Capture the cell that displays the provided text and extract its [X, Y] central coordinate. 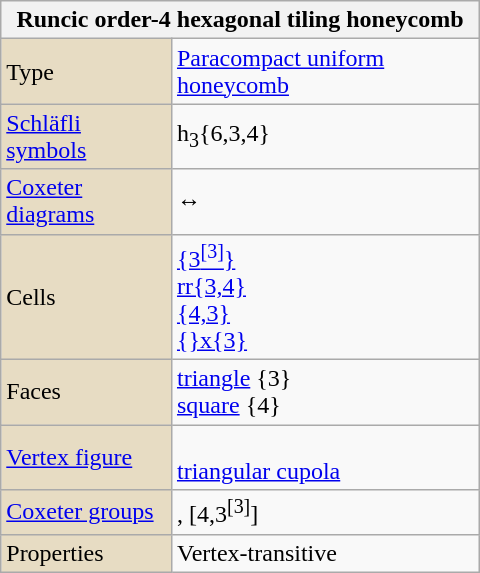
Coxeter diagrams [86, 202]
Faces [86, 392]
Coxeter groups [86, 512]
triangular cupola [325, 458]
, [4,3[3]] [325, 512]
Cells [86, 297]
triangle {3}square {4} [325, 392]
Type [86, 72]
Vertex figure [86, 458]
Schläfli symbols [86, 136]
Runcic order-4 hexagonal tiling honeycomb [240, 20]
{3[3]} rr{3,4} {4,3} {}x{3} [325, 297]
↔ [325, 202]
h3{6,3,4} [325, 136]
Paracompact uniform honeycomb [325, 72]
Properties [86, 553]
Vertex-transitive [325, 553]
